Detect which cell encompasses the target text, then output its (x, y) center coordinate. 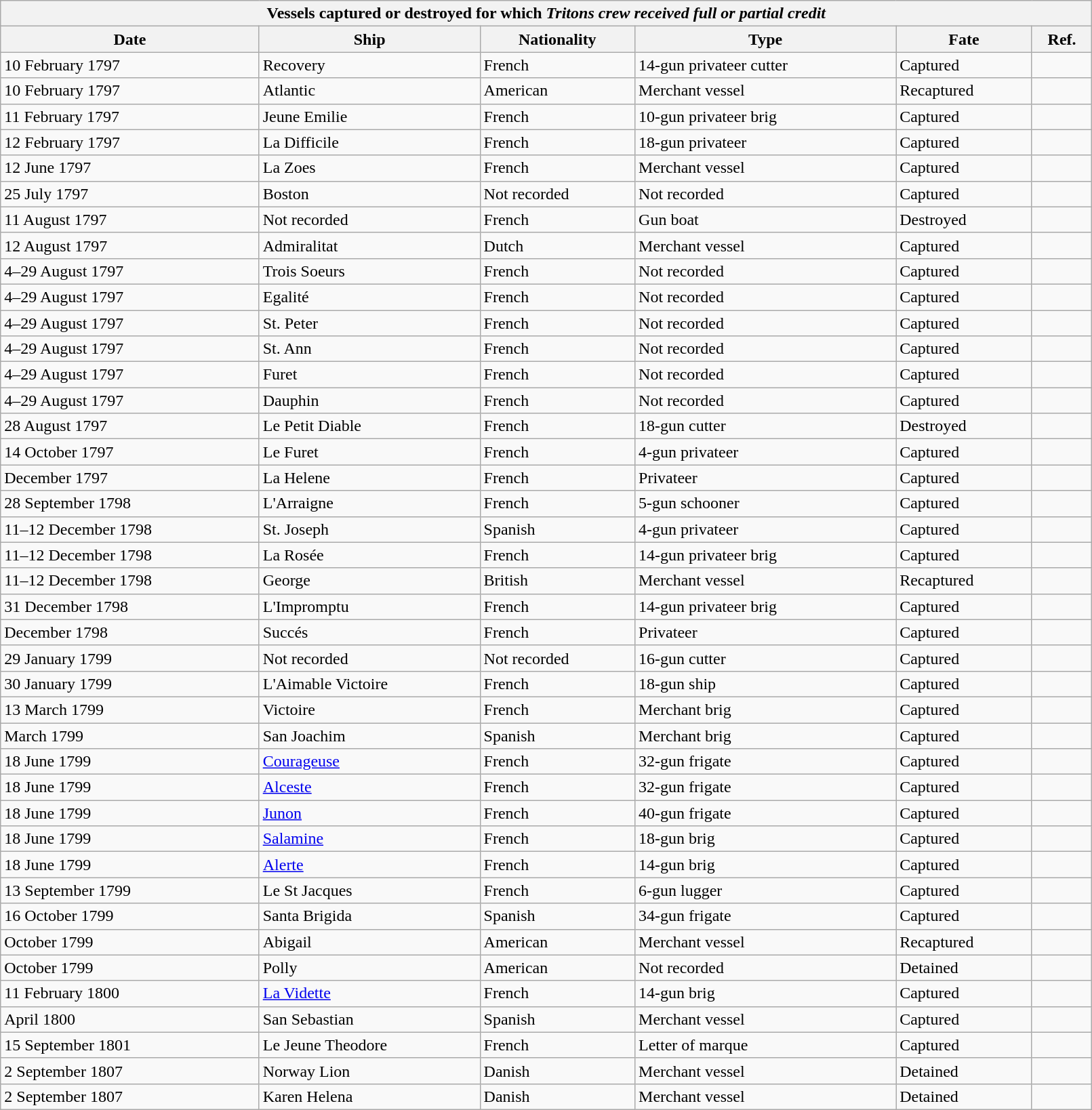
13 March 1799 (130, 710)
Le Jeune Theodore (369, 1045)
29 January 1799 (130, 658)
30 January 1799 (130, 684)
10-gun privateer brig (766, 117)
Dutch (557, 245)
Salamine (369, 839)
Atlantic (369, 91)
Date (130, 39)
Le St Jacques (369, 890)
Alerte (369, 865)
Trois Soeurs (369, 271)
11 February 1797 (130, 117)
Victoire (369, 710)
St. Joseph (369, 529)
Vessels captured or destroyed for which Tritons crew received full or partial credit (546, 14)
14-gun privateer cutter (766, 65)
April 1800 (130, 1019)
La Rosée (369, 555)
11 August 1797 (130, 220)
Nationality (557, 39)
Le Furet (369, 452)
Junon (369, 813)
18-gun privateer (766, 142)
George (369, 581)
Admiralitat (369, 245)
6-gun lugger (766, 890)
Le Petit Diable (369, 426)
Recovery (369, 65)
St. Ann (369, 349)
12 February 1797 (130, 142)
Gun boat (766, 220)
March 1799 (130, 735)
Polly (369, 968)
Ship (369, 39)
15 September 1801 (130, 1045)
Fate (964, 39)
Egalité (369, 297)
December 1798 (130, 632)
25 July 1797 (130, 194)
13 September 1799 (130, 890)
Santa Brigida (369, 916)
St. Peter (369, 323)
16-gun cutter (766, 658)
La Zoes (369, 168)
L'Impromptu (369, 607)
Dauphin (369, 400)
Furet (369, 375)
Letter of marque (766, 1045)
Courageuse (369, 762)
18-gun cutter (766, 426)
L'Arraigne (369, 503)
12 June 1797 (130, 168)
Succés (369, 632)
18-gun brig (766, 839)
Norway Lion (369, 1071)
Type (766, 39)
Ref. (1061, 39)
18-gun ship (766, 684)
La Difficile (369, 142)
28 September 1798 (130, 503)
34-gun frigate (766, 916)
40-gun frigate (766, 813)
31 December 1798 (130, 607)
11 February 1800 (130, 993)
British (557, 581)
La Helene (369, 478)
December 1797 (130, 478)
12 August 1797 (130, 245)
14 October 1797 (130, 452)
Karen Helena (369, 1096)
16 October 1799 (130, 916)
5-gun schooner (766, 503)
Boston (369, 194)
La Vidette (369, 993)
L'Aimable Victoire (369, 684)
Jeune Emilie (369, 117)
San Joachim (369, 735)
28 August 1797 (130, 426)
Alceste (369, 787)
Abigail (369, 942)
San Sebastian (369, 1019)
